Locate the cell with the specified text and output its (x, y) center coordinate. 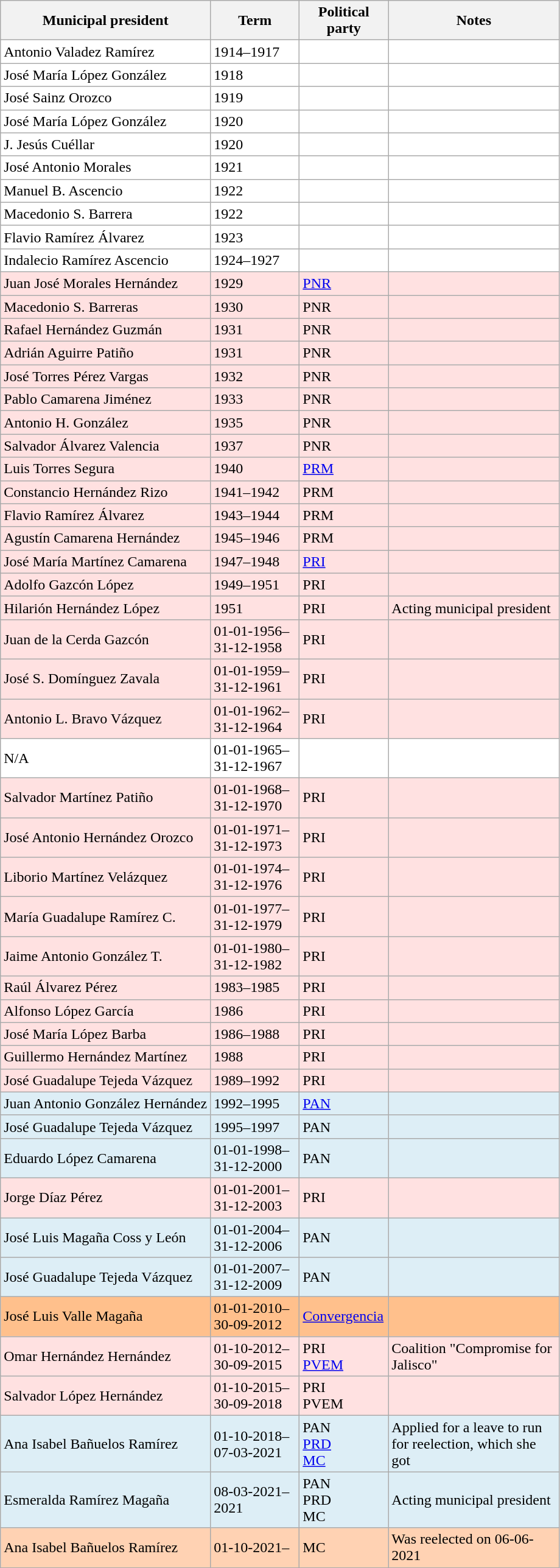
Guillermo Hernández Martínez (106, 1057)
Political party (344, 21)
1914–1917 (255, 52)
Salvador Martínez Patiño (106, 798)
1951 (255, 608)
1937 (255, 446)
01-01-1959–31-12-1961 (255, 678)
1940 (255, 469)
1986 (255, 1011)
01-01-1962–31-12-1964 (255, 719)
Juan de la Cerda Gazcón (106, 639)
1947–1948 (255, 561)
María Guadalupe Ramírez C. (106, 917)
01-01-1998–31-12-2000 (255, 1158)
1918 (255, 75)
Convergencia (344, 1317)
1923 (255, 237)
Juan Antonio González Hernández (106, 1103)
José Antonio Morales (106, 167)
01-10-2015–30-09-2018 (255, 1396)
José S. Domínguez Zavala (106, 678)
01-10-2018–07-03-2021 (255, 1444)
Macedonio S. Barreras (106, 306)
01-01-1971–31-12-1973 (255, 838)
1932 (255, 376)
1992–1995 (255, 1103)
Antonio H. González (106, 423)
Municipal president (106, 21)
José Sainz Orozco (106, 98)
1988 (255, 1057)
01-01-2010–30-09-2012 (255, 1317)
1995–1997 (255, 1127)
Adrián Aguirre Patiño (106, 353)
Constancio Hernández Rizo (106, 492)
Macedonio S. Barrera (106, 214)
01-01-2001–31-12-2003 (255, 1197)
1935 (255, 423)
Salvador López Hernández (106, 1396)
Raúl Álvarez Pérez (106, 988)
Notes (474, 21)
Alfonso López García (106, 1011)
1941–1942 (255, 492)
José Luis Magaña Coss y León (106, 1237)
01-10-2012–30-09-2015 (255, 1357)
1929 (255, 283)
01-01-1968–31-12-1970 (255, 798)
01-01-1974–31-12-1976 (255, 877)
Coalition "Compromise for Jalisco" (474, 1357)
Liborio Martínez Velázquez (106, 877)
Antonio L. Bravo Vázquez (106, 719)
Rafael Hernández Guzmán (106, 330)
Indalecio Ramírez Ascencio (106, 260)
Adolfo Gazcón López (106, 585)
Agustín Camarena Hernández (106, 538)
1924–1927 (255, 260)
01-10-2021– (255, 1548)
Term (255, 21)
1983–1985 (255, 988)
José Luis Valle Magaña (106, 1317)
José María Martínez Camarena (106, 561)
Jorge Díaz Pérez (106, 1197)
Omar Hernández Hernández (106, 1357)
Was reelected on 06-06-2021 (474, 1548)
01-01-2007–31-12-2009 (255, 1278)
01-01-1977–31-12-1979 (255, 917)
1943–1944 (255, 515)
Salvador Álvarez Valencia (106, 446)
01-01-1965–31-12-1967 (255, 759)
01-01-1980–31-12-1982 (255, 956)
01-01-2004–31-12-2006 (255, 1237)
1986–1988 (255, 1034)
Esmeralda Ramírez Magaña (106, 1500)
1989–1992 (255, 1080)
1919 (255, 98)
Hilarión Hernández López (106, 608)
Luis Torres Segura (106, 469)
N/A (106, 759)
1949–1951 (255, 585)
1945–1946 (255, 538)
Eduardo López Camarena (106, 1158)
Manuel B. Ascencio (106, 191)
08-03-2021–2021 (255, 1500)
Jaime Antonio González T. (106, 956)
MC (344, 1548)
1921 (255, 167)
Pablo Camarena Jiménez (106, 399)
Juan José Morales Hernández (106, 283)
José María López Barba (106, 1034)
1933 (255, 399)
José Antonio Hernández Orozco (106, 838)
01-01-1956–31-12-1958 (255, 639)
1930 (255, 306)
José Torres Pérez Vargas (106, 376)
J. Jesús Cuéllar (106, 144)
Antonio Valadez Ramírez (106, 52)
Applied for a leave to run for reelection, which she got (474, 1444)
